Extract the [x, y] coordinate from the center of the cell holding the provided text.  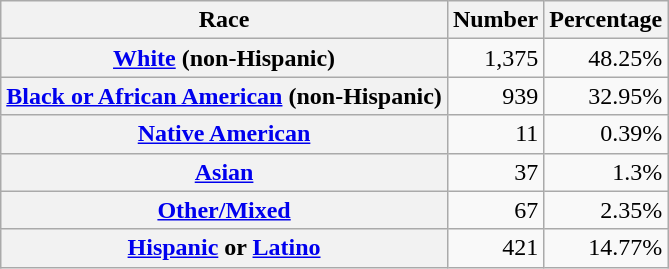
0.39% [606, 134]
Number [495, 20]
67 [495, 210]
48.25% [606, 58]
1,375 [495, 58]
421 [495, 248]
Native American [224, 134]
Black or African American (non-Hispanic) [224, 96]
939 [495, 96]
Race [224, 20]
11 [495, 134]
White (non-Hispanic) [224, 58]
32.95% [606, 96]
14.77% [606, 248]
2.35% [606, 210]
37 [495, 172]
1.3% [606, 172]
Asian [224, 172]
Percentage [606, 20]
Hispanic or Latino [224, 248]
Other/Mixed [224, 210]
